Provide the [X, Y] coordinate of the cell's center where the given text is located.  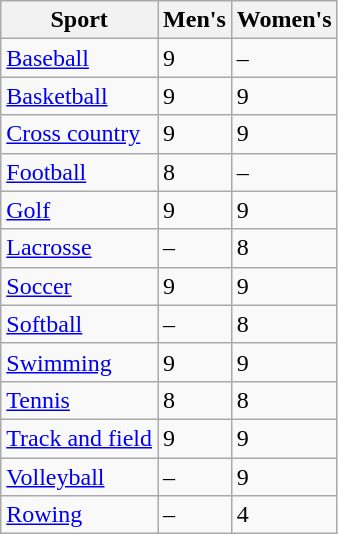
Women's [284, 20]
Golf [80, 210]
Rowing [80, 515]
4 [284, 515]
Volleyball [80, 477]
Basketball [80, 96]
Football [80, 172]
Baseball [80, 58]
Cross country [80, 134]
Sport [80, 20]
Track and field [80, 438]
Soccer [80, 286]
Swimming [80, 362]
Lacrosse [80, 248]
Tennis [80, 400]
Men's [195, 20]
Softball [80, 324]
